Locate the cell with the specified text and output its [X, Y] center coordinate. 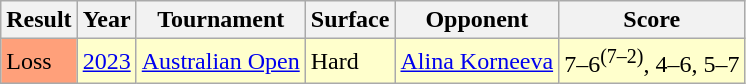
Loss [39, 62]
Result [39, 20]
Australian Open [220, 62]
Score [652, 20]
Tournament [220, 20]
Alina Korneeva [477, 62]
Surface [350, 20]
Year [106, 20]
Hard [350, 62]
2023 [106, 62]
Opponent [477, 20]
7–6(7–2), 4–6, 5–7 [652, 62]
